Return the [X, Y] coordinate for the center point of the cell that contains the specified text.  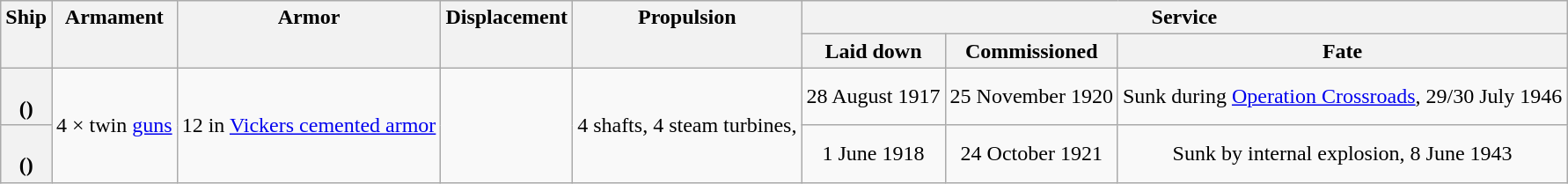
25 November 1920 [1031, 97]
Armor [309, 34]
4 shafts, 4 steam turbines, [687, 125]
Laid down [873, 51]
12 in Vickers cemented armor [309, 125]
Service [1184, 18]
1 June 1918 [873, 153]
28 August 1917 [873, 97]
Propulsion [687, 34]
Armament [114, 34]
Sunk during Operation Crossroads, 29/30 July 1946 [1342, 97]
Sunk by internal explosion, 8 June 1943 [1342, 153]
Ship [26, 34]
24 October 1921 [1031, 153]
Commissioned [1031, 51]
Displacement [507, 34]
Fate [1342, 51]
4 × twin guns [114, 125]
